Find where the given text appears and provide that cell's center as (x, y) coordinate. 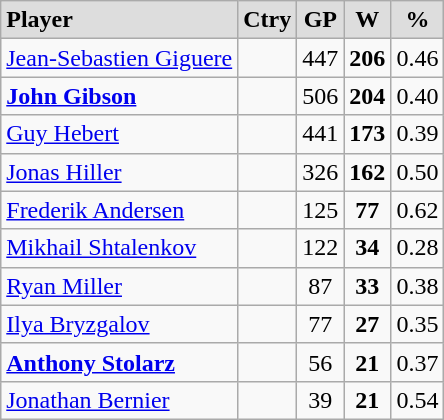
441 (320, 134)
506 (320, 96)
Frederik Andersen (120, 210)
33 (368, 286)
206 (368, 58)
0.39 (418, 134)
162 (368, 172)
0.62 (418, 210)
0.46 (418, 58)
125 (320, 210)
Guy Hebert (120, 134)
447 (320, 58)
Anthony Stolarz (120, 362)
Mikhail Shtalenkov (120, 248)
122 (320, 248)
John Gibson (120, 96)
Ctry (268, 20)
87 (320, 286)
0.37 (418, 362)
0.28 (418, 248)
173 (368, 134)
56 (320, 362)
0.50 (418, 172)
W (368, 20)
39 (320, 400)
Jonathan Bernier (120, 400)
0.38 (418, 286)
Jonas Hiller (120, 172)
34 (368, 248)
Ilya Bryzgalov (120, 324)
0.35 (418, 324)
GP (320, 20)
% (418, 20)
Player (120, 20)
326 (320, 172)
0.54 (418, 400)
0.40 (418, 96)
204 (368, 96)
27 (368, 324)
Jean-Sebastien Giguere (120, 58)
Ryan Miller (120, 286)
